Locate the cell with the specified text and output its [x, y] center coordinate. 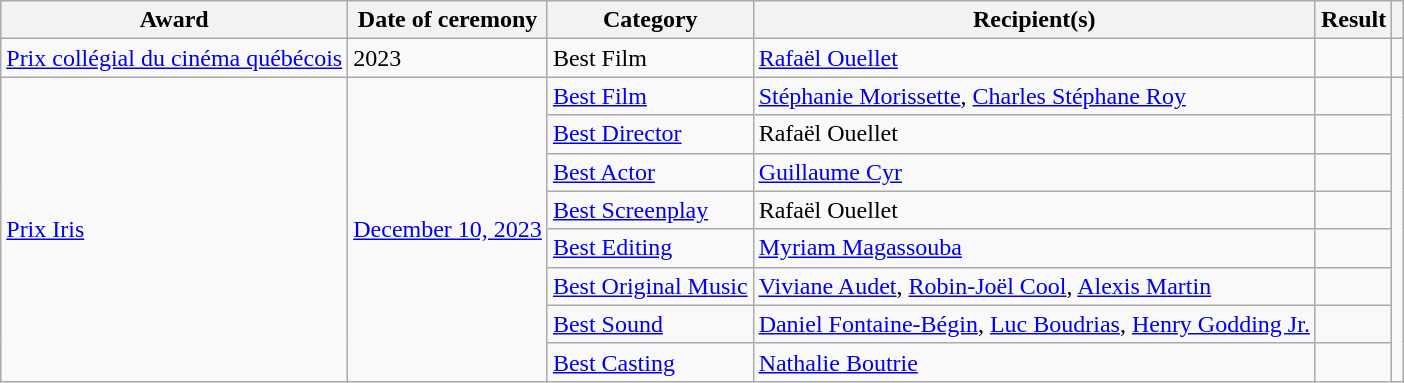
Award [174, 20]
Nathalie Boutrie [1034, 362]
Prix collégial du cinéma québécois [174, 58]
2023 [448, 58]
Recipient(s) [1034, 20]
Myriam Magassouba [1034, 248]
Best Director [650, 134]
Viviane Audet, Robin-Joël Cool, Alexis Martin [1034, 286]
Best Screenplay [650, 210]
Prix Iris [174, 229]
Best Sound [650, 324]
December 10, 2023 [448, 229]
Result [1353, 20]
Best Casting [650, 362]
Category [650, 20]
Date of ceremony [448, 20]
Daniel Fontaine-Bégin, Luc Boudrias, Henry Godding Jr. [1034, 324]
Stéphanie Morissette, Charles Stéphane Roy [1034, 96]
Best Editing [650, 248]
Best Original Music [650, 286]
Best Actor [650, 172]
Guillaume Cyr [1034, 172]
